Output the [x, y] coordinate of the center of the cell containing the given text.  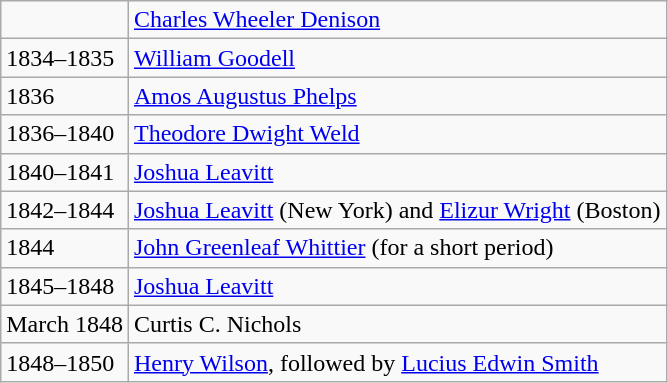
1844 [65, 248]
William Goodell [397, 58]
Theodore Dwight Weld [397, 134]
March 1848 [65, 324]
Joshua Leavitt (New York) and Elizur Wright (Boston) [397, 210]
John Greenleaf Whittier (for a short period) [397, 248]
1845–1848 [65, 286]
Amos Augustus Phelps [397, 96]
1848–1850 [65, 362]
1842–1844 [65, 210]
Henry Wilson, followed by Lucius Edwin Smith [397, 362]
1836 [65, 96]
1840–1841 [65, 172]
Charles Wheeler Denison [397, 20]
1834–1835 [65, 58]
1836–1840 [65, 134]
Curtis C. Nichols [397, 324]
